Capture the cell that displays the provided text and extract its (x, y) central coordinate. 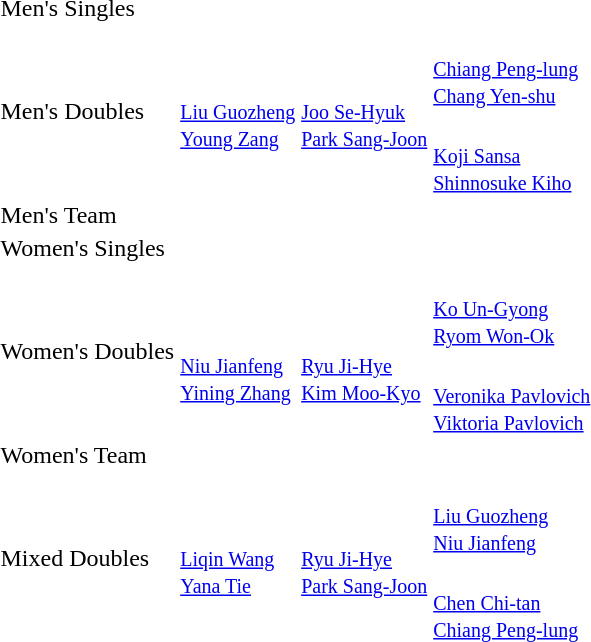
Joo Se-HyukPark Sang-Joon (364, 112)
Ryu Ji-HyeKim Moo-Kyo (364, 352)
Niu JianfengYining Zhang (238, 352)
Liu GuozhengYoung Zang (238, 112)
